Provide the (X, Y) coordinate of the cell's center where the given text is located.  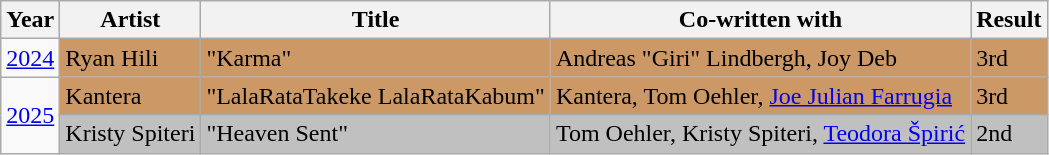
Kantera (130, 96)
Artist (130, 20)
Tom Oehler, Kristy Spiteri, Teodora Špirić (760, 134)
Andreas "Giri" Lindbergh, Joy Deb (760, 58)
2025 (30, 115)
"Heaven Sent" (376, 134)
Year (30, 20)
Co-written with (760, 20)
Kantera, Tom Oehler, Joe Julian Farrugia (760, 96)
Kristy Spiteri (130, 134)
Result (1009, 20)
"Karma" (376, 58)
Title (376, 20)
2nd (1009, 134)
2024 (30, 58)
Ryan Hili (130, 58)
"LalaRataTakeke LalaRataKabum" (376, 96)
